Identify which cell holds the provided text, then report its [X, Y] central coordinate. 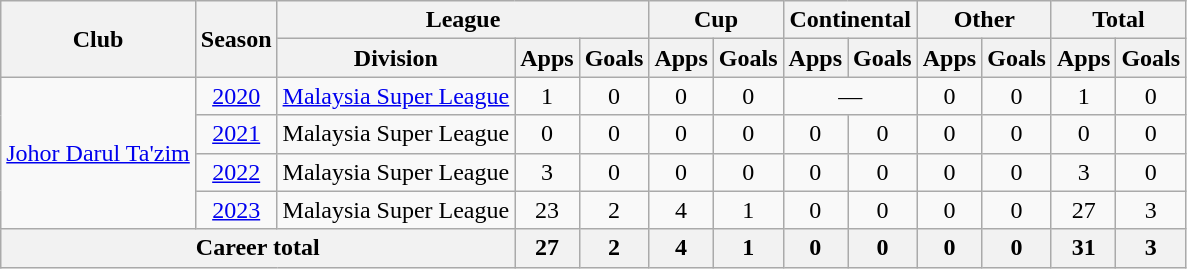
Continental [850, 20]
Club [98, 39]
Other [984, 20]
League [463, 20]
Division [396, 58]
— [850, 96]
Total [1118, 20]
Cup [716, 20]
31 [1083, 248]
2021 [236, 134]
23 [547, 210]
Career total [258, 248]
Season [236, 39]
Johor Darul Ta'zim [98, 153]
2023 [236, 210]
2020 [236, 96]
2022 [236, 172]
